Output the [X, Y] coordinate of the center of the cell containing the given text.  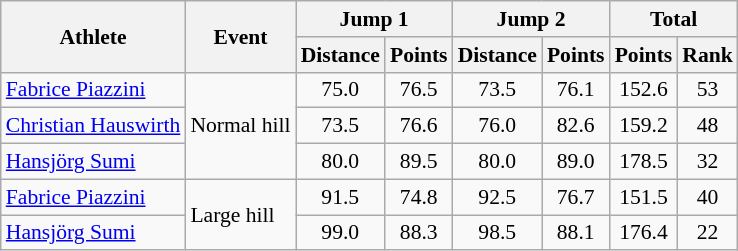
76.7 [576, 197]
22 [708, 233]
76.5 [419, 90]
176.4 [644, 233]
178.5 [644, 162]
76.6 [419, 126]
48 [708, 126]
82.6 [576, 126]
53 [708, 90]
Athlete [94, 36]
92.5 [498, 197]
Jump 1 [374, 19]
Normal hill [240, 126]
88.3 [419, 233]
152.6 [644, 90]
99.0 [340, 233]
76.1 [576, 90]
88.1 [576, 233]
98.5 [498, 233]
91.5 [340, 197]
74.8 [419, 197]
Jump 2 [532, 19]
Total [674, 19]
Christian Hauswirth [94, 126]
32 [708, 162]
Large hill [240, 214]
Rank [708, 55]
40 [708, 197]
Event [240, 36]
76.0 [498, 126]
159.2 [644, 126]
89.0 [576, 162]
89.5 [419, 162]
75.0 [340, 90]
151.5 [644, 197]
